Detect which cell encompasses the target text, then output its (X, Y) center coordinate. 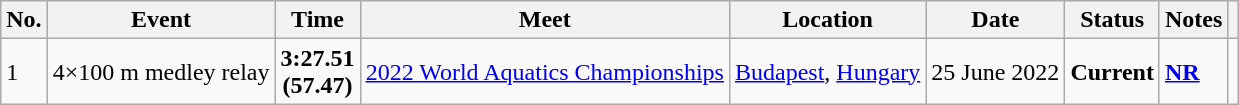
Current (1112, 72)
2022 World Aquatics Championships (544, 72)
Time (318, 20)
Date (996, 20)
1 (24, 72)
Status (1112, 20)
3:27.51(57.47) (318, 72)
25 June 2022 (996, 72)
Budapest, Hungary (827, 72)
Meet (544, 20)
Notes (1193, 20)
Location (827, 20)
4×100 m medley relay (161, 72)
NR (1193, 72)
No. (24, 20)
Event (161, 20)
